For the text-containing cell, return its midpoint in (X, Y) coordinate format. 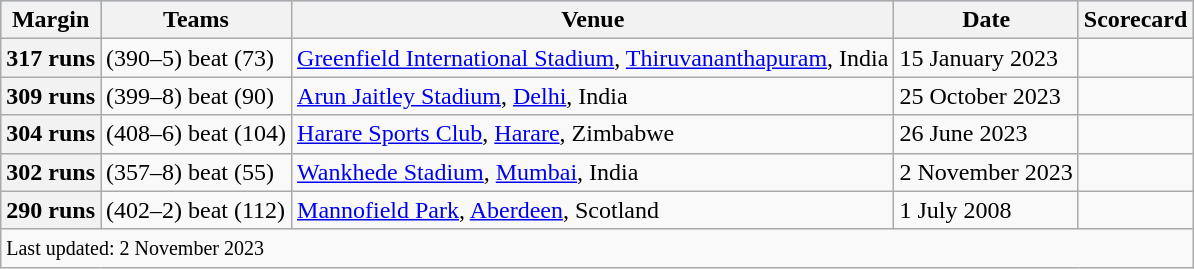
1 July 2008 (986, 210)
Venue (593, 20)
Mannofield Park, Aberdeen, Scotland (593, 210)
Margin (51, 20)
(390–5) beat (73) (196, 58)
26 June 2023 (986, 134)
15 January 2023 (986, 58)
Wankhede Stadium, Mumbai, India (593, 172)
(408–6) beat (104) (196, 134)
290 runs (51, 210)
Last updated: 2 November 2023 (597, 248)
(399–8) beat (90) (196, 96)
309 runs (51, 96)
302 runs (51, 172)
Harare Sports Club, Harare, Zimbabwe (593, 134)
304 runs (51, 134)
Date (986, 20)
Teams (196, 20)
Arun Jaitley Stadium, Delhi, India (593, 96)
(357–8) beat (55) (196, 172)
(402–2) beat (112) (196, 210)
317 runs (51, 58)
2 November 2023 (986, 172)
Scorecard (1136, 20)
25 October 2023 (986, 96)
Greenfield International Stadium, Thiruvananthapuram, India (593, 58)
